Return (X, Y) of the center of cell containing provided text 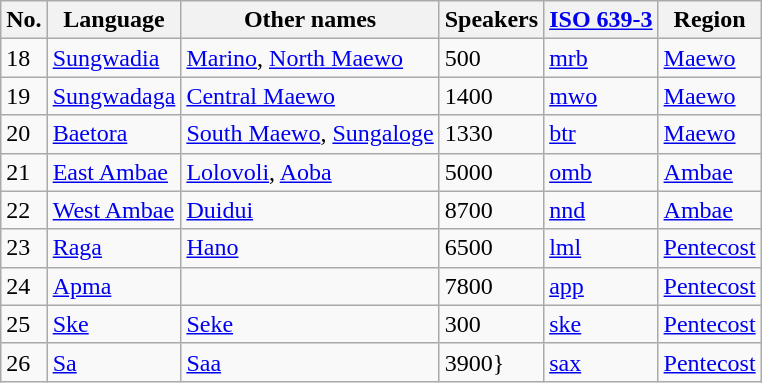
Central Maewo (310, 96)
nnd (601, 210)
Saa (310, 362)
Raga (114, 248)
omb (601, 172)
6500 (491, 248)
19 (24, 96)
Hano (310, 248)
Sa (114, 362)
East Ambae (114, 172)
300 (491, 324)
1400 (491, 96)
Sungwadia (114, 58)
22 (24, 210)
8700 (491, 210)
1330 (491, 134)
500 (491, 58)
Language (114, 20)
mwo (601, 96)
Speakers (491, 20)
btr (601, 134)
Other names (310, 20)
Lolovoli, Aoba (310, 172)
3900} (491, 362)
ske (601, 324)
Seke (310, 324)
26 (24, 362)
West Ambae (114, 210)
18 (24, 58)
7800 (491, 286)
Marino, North Maewo (310, 58)
Baetora (114, 134)
Ske (114, 324)
mrb (601, 58)
South Maewo, Sungaloge (310, 134)
20 (24, 134)
5000 (491, 172)
sax (601, 362)
24 (24, 286)
21 (24, 172)
Duidui (310, 210)
Apma (114, 286)
lml (601, 248)
app (601, 286)
ISO 639-3 (601, 20)
Sungwadaga (114, 96)
23 (24, 248)
Region (710, 20)
25 (24, 324)
No. (24, 20)
